Return the [x, y] coordinate for the center point of the cell that contains the specified text.  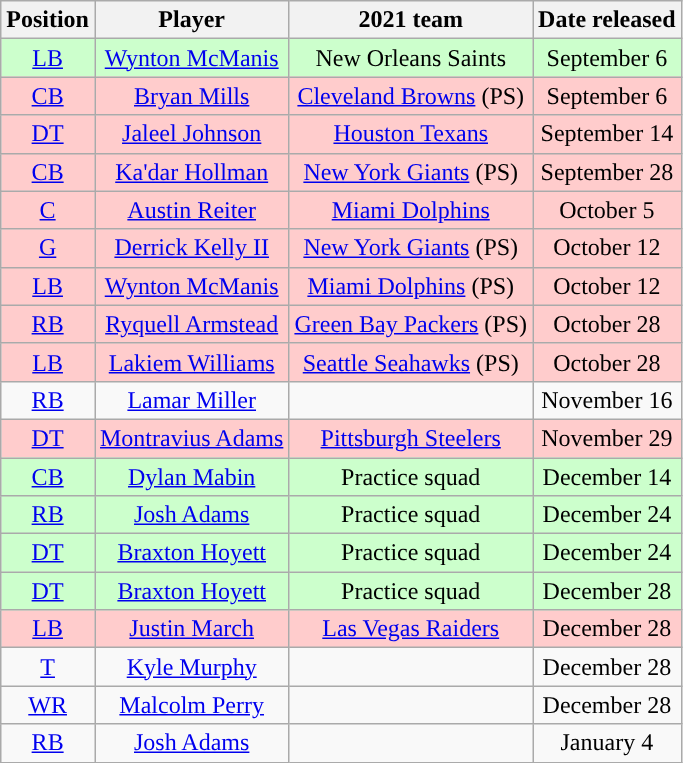
New Orleans Saints [411, 58]
WR [48, 705]
January 4 [608, 743]
C [48, 210]
Miami Dolphins (PS) [411, 286]
Ka'dar Hollman [191, 172]
Ryquell Armstead [191, 324]
Bryan Mills [191, 96]
Montravius Adams [191, 438]
Lamar Miller [191, 400]
Austin Reiter [191, 210]
2021 team [411, 20]
October 5 [608, 210]
Cleveland Browns (PS) [411, 96]
Date released [608, 20]
November 29 [608, 438]
Position [48, 20]
Jaleel Johnson [191, 134]
Pittsburgh Steelers [411, 438]
Houston Texans [411, 134]
September 28 [608, 172]
November 16 [608, 400]
December 14 [608, 477]
Malcolm Perry [191, 705]
Player [191, 20]
Las Vegas Raiders [411, 629]
Miami Dolphins [411, 210]
T [48, 667]
Justin March [191, 629]
Derrick Kelly II [191, 248]
Seattle Seahawks (PS) [411, 362]
September 14 [608, 134]
Kyle Murphy [191, 667]
Dylan Mabin [191, 477]
Green Bay Packers (PS) [411, 324]
Lakiem Williams [191, 362]
G [48, 248]
